Search for the cell housing the specified text and yield its [x, y] center coordinate. 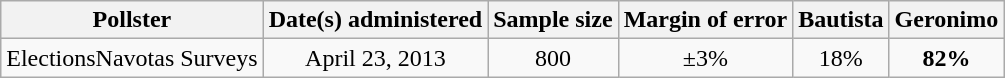
800 [553, 58]
Geronimo [946, 20]
Bautista [841, 20]
Margin of error [706, 20]
April 23, 2013 [376, 58]
Sample size [553, 20]
ElectionsNavotas Surveys [132, 58]
±3% [706, 58]
Pollster [132, 20]
82% [946, 58]
Date(s) administered [376, 20]
18% [841, 58]
